Return [X, Y] of the center of cell containing provided text 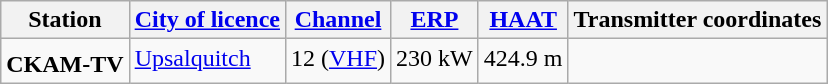
HAAT [523, 20]
Upsalquitch [207, 62]
230 kW [435, 62]
ERP [435, 20]
CKAM-TV [65, 62]
Channel [338, 20]
Station [65, 20]
12 (VHF) [338, 62]
City of licence [207, 20]
Transmitter coordinates [698, 20]
424.9 m [523, 62]
